Return the (x, y) coordinate for the center point of the cell that contains the specified text.  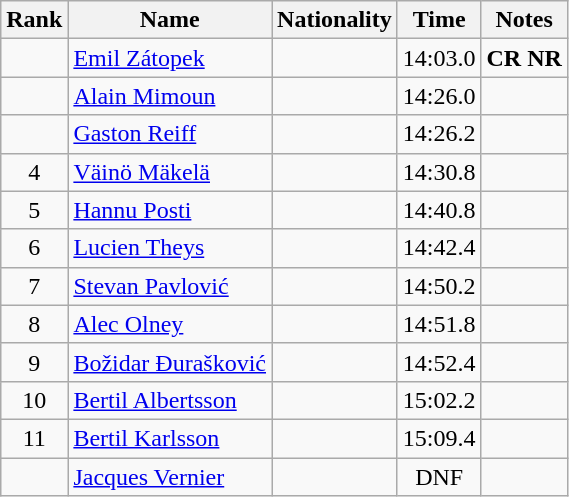
10 (34, 400)
14:52.4 (439, 362)
Time (439, 20)
14:30.8 (439, 172)
Stevan Pavlović (170, 286)
DNF (439, 477)
Hannu Posti (170, 210)
8 (34, 324)
14:42.4 (439, 248)
14:51.8 (439, 324)
6 (34, 248)
11 (34, 438)
7 (34, 286)
Jacques Vernier (170, 477)
CR NR (524, 58)
Božidar Đurašković (170, 362)
Notes (524, 20)
14:40.8 (439, 210)
14:03.0 (439, 58)
Emil Zátopek (170, 58)
15:02.2 (439, 400)
Gaston Reiff (170, 134)
Rank (34, 20)
9 (34, 362)
5 (34, 210)
Alec Olney (170, 324)
Lucien Theys (170, 248)
14:26.2 (439, 134)
Alain Mimoun (170, 96)
14:26.0 (439, 96)
4 (34, 172)
Name (170, 20)
Bertil Albertsson (170, 400)
14:50.2 (439, 286)
Väinö Mäkelä (170, 172)
Bertil Karlsson (170, 438)
Nationality (335, 20)
15:09.4 (439, 438)
